Search for the cell housing the specified text and yield its [x, y] center coordinate. 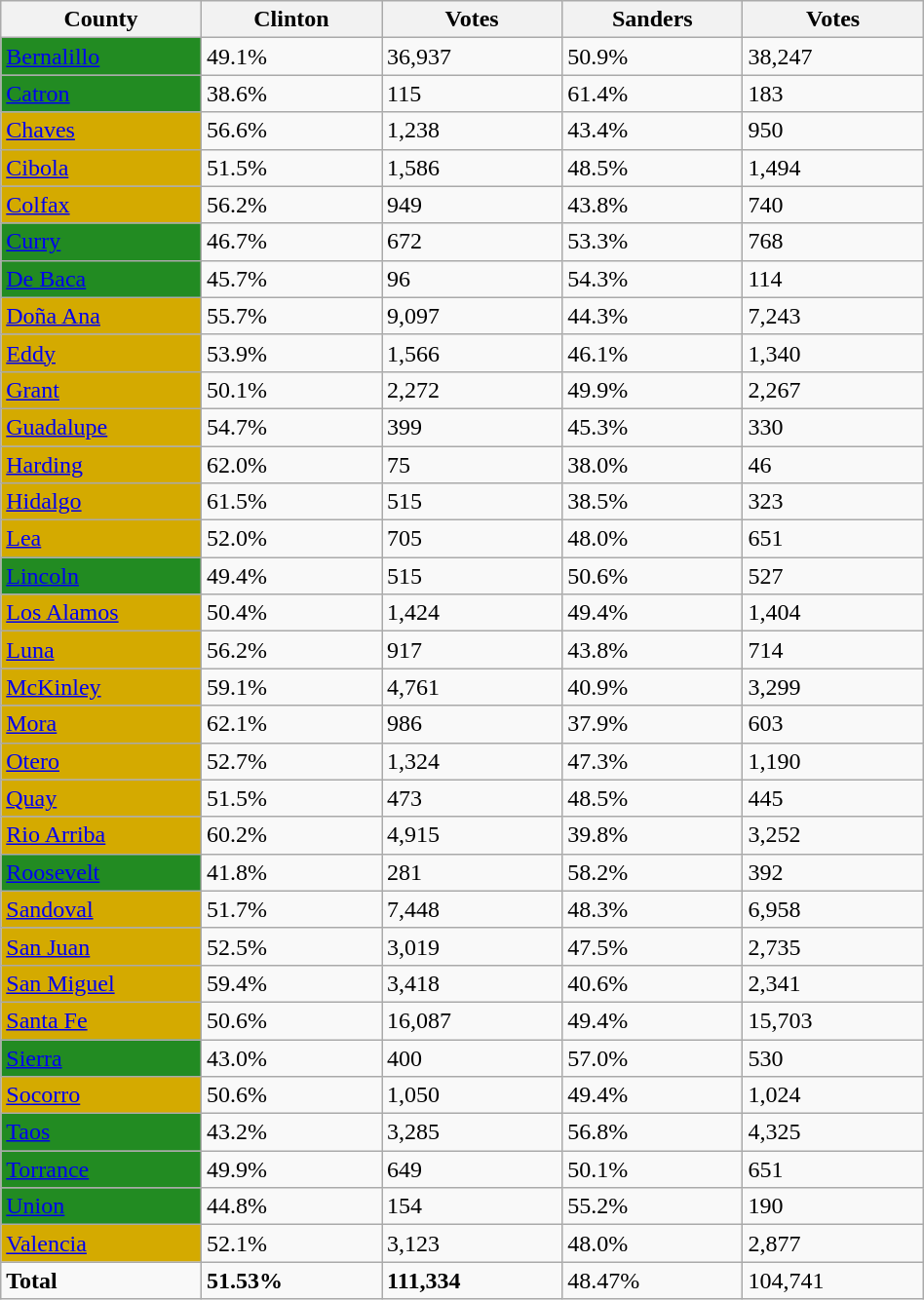
115 [472, 94]
986 [472, 724]
714 [832, 650]
96 [472, 279]
Harding [101, 465]
Total [101, 1281]
7,243 [832, 316]
6,958 [832, 909]
54.3% [653, 279]
190 [832, 1206]
46.7% [290, 242]
54.7% [290, 427]
Doña Ana [101, 316]
527 [832, 576]
39.8% [653, 835]
56.8% [653, 1132]
4,761 [472, 687]
2,272 [472, 390]
47.5% [653, 946]
111,334 [472, 1281]
330 [832, 427]
43.0% [290, 1057]
7,448 [472, 909]
Torrance [101, 1169]
3,019 [472, 946]
40.9% [653, 687]
43.4% [653, 131]
55.7% [290, 316]
36,937 [472, 57]
50.9% [653, 57]
183 [832, 94]
114 [832, 279]
1,586 [472, 168]
1,566 [472, 353]
Roosevelt [101, 872]
61.4% [653, 94]
1,238 [472, 131]
Catron [101, 94]
281 [472, 872]
52.0% [290, 539]
Otero [101, 761]
46.1% [653, 353]
1,050 [472, 1095]
672 [472, 242]
44.8% [290, 1206]
2,341 [832, 983]
3,252 [832, 835]
399 [472, 427]
16,087 [472, 1020]
60.2% [290, 835]
Eddy [101, 353]
950 [832, 131]
392 [832, 872]
38,247 [832, 57]
41.8% [290, 872]
48.47% [653, 1281]
75 [472, 465]
De Baca [101, 279]
County [101, 19]
705 [472, 539]
38.0% [653, 465]
3,123 [472, 1243]
740 [832, 205]
15,703 [832, 1020]
59.4% [290, 983]
38.6% [290, 94]
62.1% [290, 724]
3,418 [472, 983]
Curry [101, 242]
Luna [101, 650]
445 [832, 798]
53.3% [653, 242]
949 [472, 205]
San Miguel [101, 983]
Sandoval [101, 909]
Hidalgo [101, 502]
1,404 [832, 613]
44.3% [653, 316]
58.2% [653, 872]
1,024 [832, 1095]
154 [472, 1206]
Colfax [101, 205]
Guadalupe [101, 427]
46 [832, 465]
649 [472, 1169]
1,424 [472, 613]
48.3% [653, 909]
1,340 [832, 353]
Grant [101, 390]
45.7% [290, 279]
917 [472, 650]
104,741 [832, 1281]
Bernalillo [101, 57]
Los Alamos [101, 613]
473 [472, 798]
Cibola [101, 168]
Chaves [101, 131]
2,267 [832, 390]
37.9% [653, 724]
52.7% [290, 761]
47.3% [653, 761]
52.5% [290, 946]
Mora [101, 724]
43.2% [290, 1132]
Santa Fe [101, 1020]
55.2% [653, 1206]
2,735 [832, 946]
Lincoln [101, 576]
San Juan [101, 946]
38.5% [653, 502]
3,285 [472, 1132]
52.1% [290, 1243]
51.53% [290, 1281]
Sierra [101, 1057]
Valencia [101, 1243]
62.0% [290, 465]
Lea [101, 539]
40.6% [653, 983]
McKinley [101, 687]
603 [832, 724]
400 [472, 1057]
1,324 [472, 761]
9,097 [472, 316]
530 [832, 1057]
Socorro [101, 1095]
Clinton [290, 19]
1,494 [832, 168]
4,915 [472, 835]
2,877 [832, 1243]
4,325 [832, 1132]
Sanders [653, 19]
57.0% [653, 1057]
Quay [101, 798]
53.9% [290, 353]
51.7% [290, 909]
Taos [101, 1132]
61.5% [290, 502]
Union [101, 1206]
45.3% [653, 427]
323 [832, 502]
768 [832, 242]
56.6% [290, 131]
49.1% [290, 57]
3,299 [832, 687]
59.1% [290, 687]
50.4% [290, 613]
1,190 [832, 761]
Rio Arriba [101, 835]
